Find where the given text appears and provide that cell's center as (X, Y) coordinate. 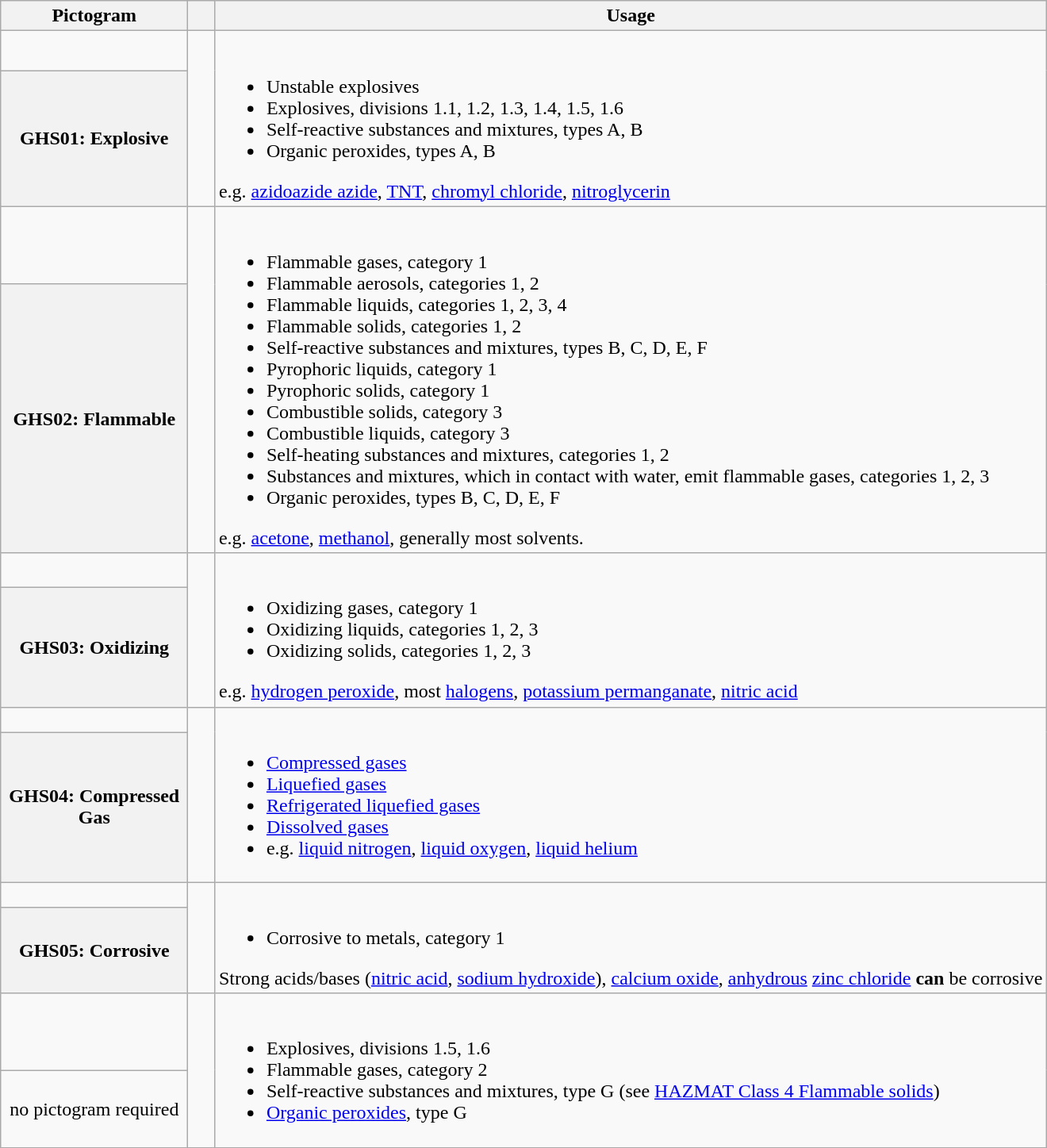
Usage (631, 16)
Corrosive to metals, category 1Strong acids/bases (nitric acid, sodium hydroxide), calcium oxide, anhydrous zinc chloride can be corrosive (631, 938)
Pictogram (94, 16)
GHS01: Explosive (94, 138)
GHS04: Compressed Gas (94, 808)
GHS05: Corrosive (94, 950)
no pictogram required (94, 1109)
GHS03: Oxidizing (94, 647)
Compressed gasesLiquefied gasesRefrigerated liquefied gasesDissolved gasese.g. liquid nitrogen, liquid oxygen, liquid helium (631, 795)
GHS02: Flammable (94, 419)
